For the text-containing cell, return its midpoint in [x, y] coordinate format. 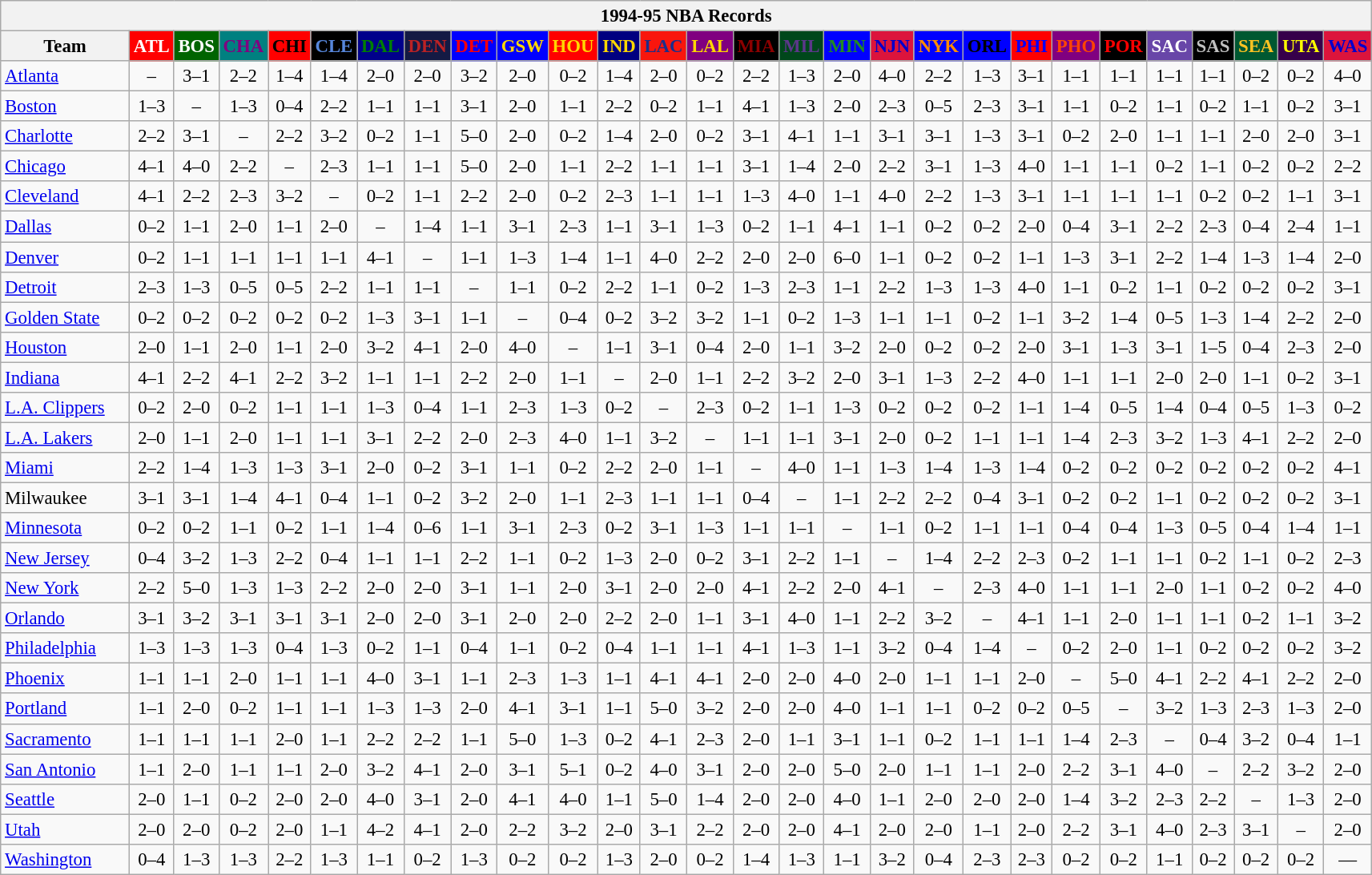
Golden State [66, 317]
POR [1123, 46]
Miami [66, 468]
Sacramento [66, 739]
Denver [66, 257]
CLE [333, 46]
ORL [987, 46]
New Jersey [66, 558]
PHI [1032, 46]
Chicago [66, 167]
NYK [939, 46]
PHO [1076, 46]
UTA [1301, 46]
New York [66, 588]
MIA [756, 46]
Boston [66, 107]
BOS [196, 46]
4–2 [381, 829]
L.A. Clippers [66, 408]
Charlotte [66, 136]
Phoenix [66, 679]
Orlando [66, 619]
DET [474, 46]
CHI [289, 46]
1994-95 NBA Records [686, 16]
MIL [802, 46]
Minnesota [66, 528]
6–0 [847, 257]
NJN [892, 46]
— [1348, 860]
0–6 [428, 528]
IND [619, 46]
SAC [1169, 46]
Dallas [66, 227]
Detroit [66, 287]
Cleveland [66, 196]
Philadelphia [66, 648]
Seattle [66, 799]
Milwaukee [66, 498]
5–1 [573, 769]
DEN [428, 46]
WAS [1348, 46]
SAS [1213, 46]
LAL [710, 46]
Portland [66, 709]
GSW [522, 46]
Washington [66, 860]
ATL [151, 46]
LAC [663, 46]
Indiana [66, 377]
MIN [847, 46]
SEA [1256, 46]
DAL [381, 46]
HOU [573, 46]
San Antonio [66, 769]
1–5 [1213, 347]
CHA [243, 46]
Team [66, 46]
2–4 [1301, 227]
Atlanta [66, 76]
Houston [66, 347]
L.A. Lakers [66, 437]
Utah [66, 829]
